Extract the [X, Y] coordinate from the center of the cell holding the provided text.  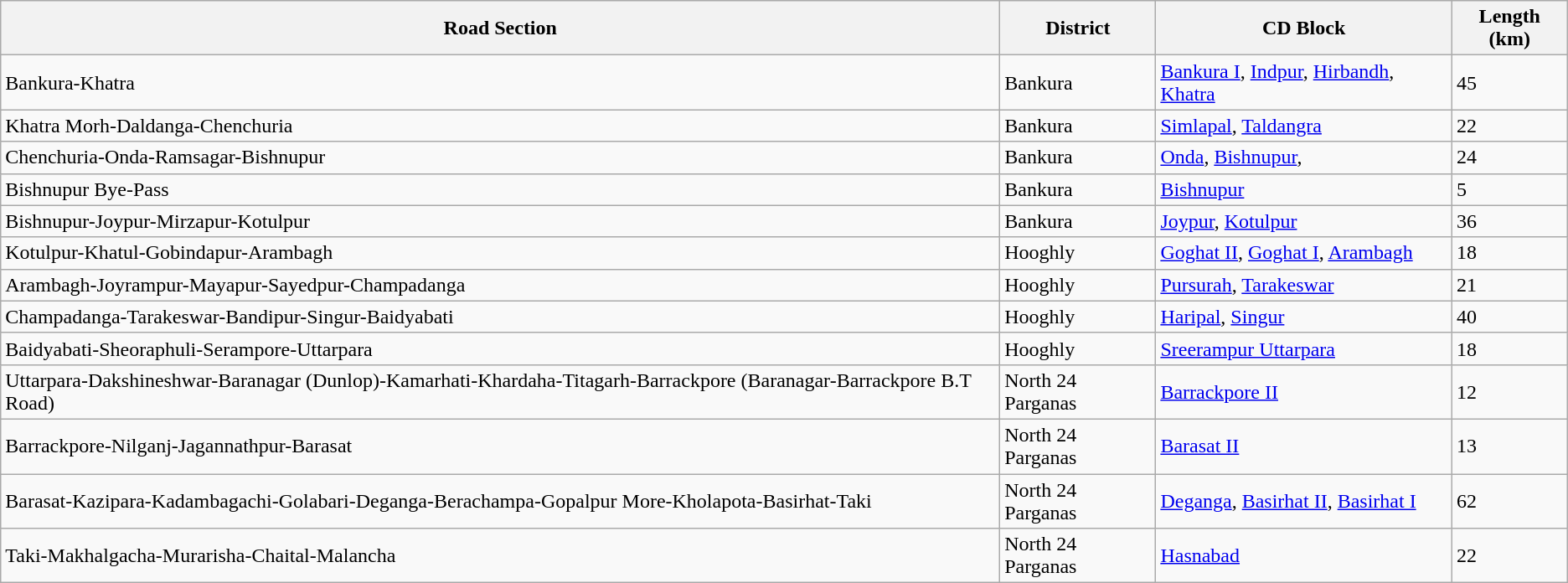
Champadanga-Tarakeswar-Bandipur-Singur-Baidyabati [501, 317]
Barasat II [1303, 446]
Length (km) [1509, 28]
Kotulpur-Khatul-Gobindapur-Arambagh [501, 253]
Hasnabad [1303, 556]
Deganga, Basirhat II, Basirhat I [1303, 501]
Bishnupur [1303, 189]
Simlapal, Taldangra [1303, 126]
Baidyabati-Sheoraphuli-Serampore-Uttarpara [501, 348]
Taki-Makhalgacha-Murarisha-Chaital-Malancha [501, 556]
5 [1509, 189]
District [1078, 28]
Barrackpore-Nilganj-Jagannathpur-Barasat [501, 446]
Arambagh-Joyrampur-Mayapur-Sayedpur-Champadanga [501, 285]
Uttarpara-Dakshineshwar-Baranagar (Dunlop)-Kamarhati-Khardaha-Titagarh-Barrackpore (Baranagar-Barrackpore B.T Road) [501, 392]
Road Section [501, 28]
Bankura I, Indpur, Hirbandh, Khatra [1303, 82]
13 [1509, 446]
CD Block [1303, 28]
Bishnupur-Joypur-Mirzapur-Kotulpur [501, 221]
Chenchuria-Onda-Ramsagar-Bishnupur [501, 157]
62 [1509, 501]
21 [1509, 285]
24 [1509, 157]
Barrackpore II [1303, 392]
Goghat II, Goghat I, Arambagh [1303, 253]
Bishnupur Bye-Pass [501, 189]
Haripal, Singur [1303, 317]
Pursurah, Tarakeswar [1303, 285]
40 [1509, 317]
Khatra Morh-Daldanga-Chenchuria [501, 126]
Sreerampur Uttarpara [1303, 348]
Onda, Bishnupur, [1303, 157]
12 [1509, 392]
45 [1509, 82]
36 [1509, 221]
Barasat-Kazipara-Kadambagachi-Golabari-Deganga-Berachampa-Gopalpur More-Kholapota-Basirhat-Taki [501, 501]
Bankura-Khatra [501, 82]
Joypur, Kotulpur [1303, 221]
